Return (X, Y) of the center of cell containing provided text 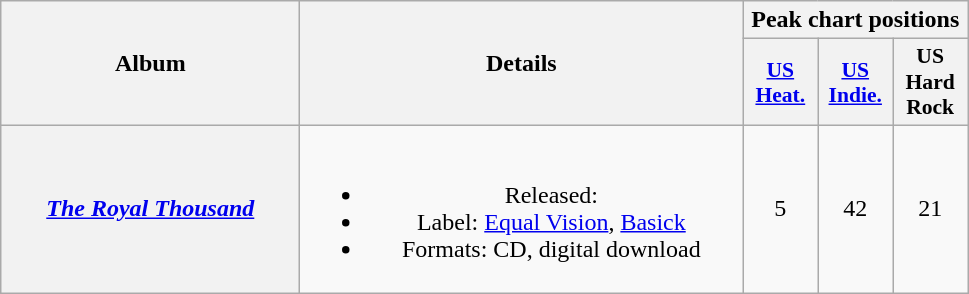
Album (150, 64)
USIndie. (856, 82)
Peak chart positions (856, 20)
42 (856, 208)
USHard Rock (930, 82)
Released: Label: Equal Vision, BasickFormats: CD, digital download (522, 208)
Details (522, 64)
USHeat. (780, 82)
5 (780, 208)
21 (930, 208)
The Royal Thousand (150, 208)
